Extract the (X, Y) coordinate from the center of the cell holding the provided text.  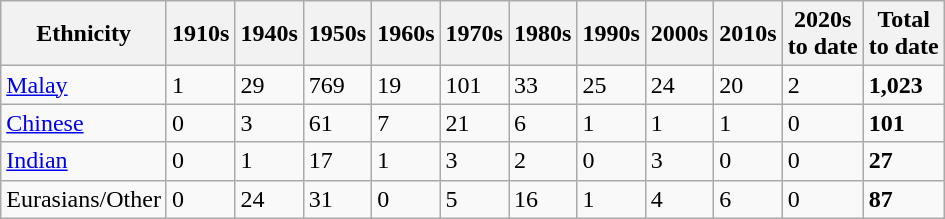
25 (611, 85)
21 (474, 123)
1950s (337, 34)
4 (679, 199)
17 (337, 161)
2000s (679, 34)
1970s (474, 34)
769 (337, 85)
5 (474, 199)
Totalto date (904, 34)
Chinese (84, 123)
7 (406, 123)
1910s (200, 34)
33 (542, 85)
1,023 (904, 85)
2020sto date (822, 34)
1980s (542, 34)
87 (904, 199)
16 (542, 199)
29 (269, 85)
20 (748, 85)
19 (406, 85)
27 (904, 161)
1960s (406, 34)
Malay (84, 85)
61 (337, 123)
Eurasians/Other (84, 199)
1990s (611, 34)
Ethnicity (84, 34)
2010s (748, 34)
31 (337, 199)
Indian (84, 161)
1940s (269, 34)
